Pinpoint the cell where the given text exists, returning its [x, y] midpoint coordinate. 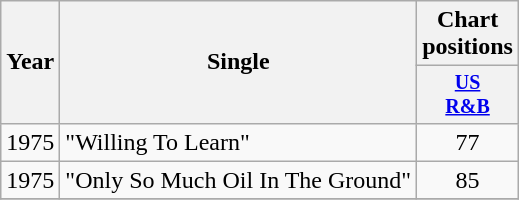
Year [30, 62]
"Only So Much Oil In The Ground" [238, 180]
"Willing To Learn" [238, 142]
Chart positions [468, 34]
Single [238, 62]
85 [468, 180]
USR&B [468, 94]
77 [468, 142]
